Determine the [X, Y] coordinate at the center of the cell enclosing the given text.  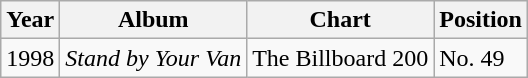
Stand by Your Van [154, 58]
No. 49 [481, 58]
1998 [30, 58]
Year [30, 20]
Chart [340, 20]
Position [481, 20]
The Billboard 200 [340, 58]
Album [154, 20]
